Output the (X, Y) coordinate of the center of the cell containing the given text.  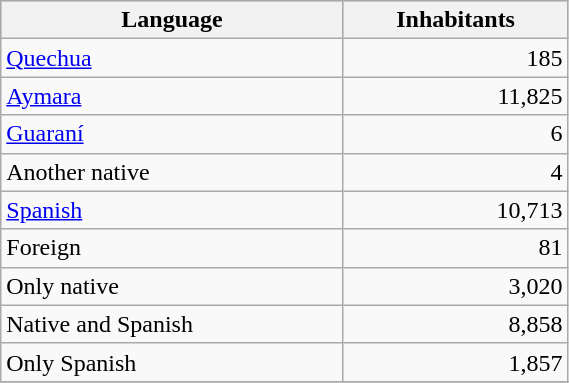
6 (456, 134)
4 (456, 172)
Language (172, 20)
Foreign (172, 248)
8,858 (456, 324)
Only native (172, 286)
11,825 (456, 96)
10,713 (456, 210)
Quechua (172, 58)
81 (456, 248)
Inhabitants (456, 20)
Guaraní (172, 134)
3,020 (456, 286)
Another native (172, 172)
1,857 (456, 362)
Spanish (172, 210)
185 (456, 58)
Only Spanish (172, 362)
Native and Spanish (172, 324)
Aymara (172, 96)
